Search for the cell housing the specified text and yield its (x, y) center coordinate. 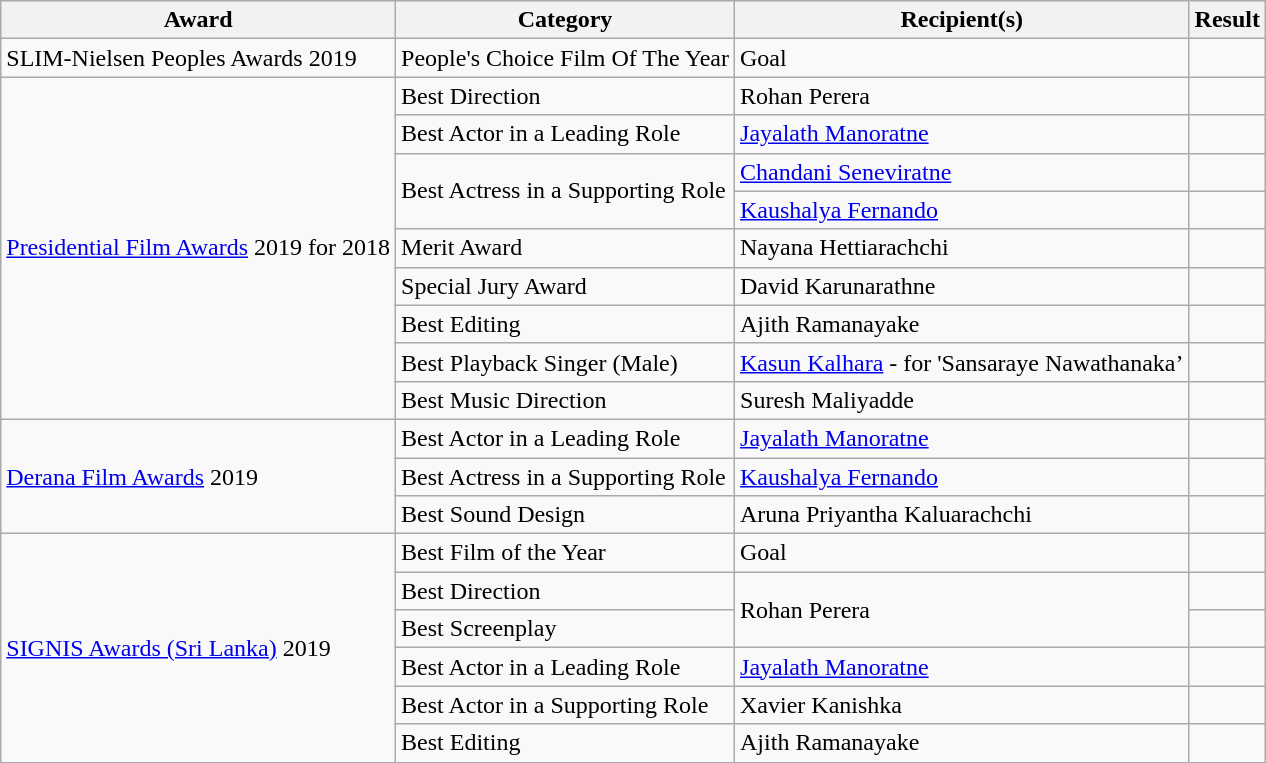
Best Playback Singer (Male) (566, 362)
Chandani Seneviratne (962, 172)
Nayana Hettiarachchi (962, 248)
Category (566, 20)
SIGNIS Awards (Sri Lanka) 2019 (198, 648)
Best Film of the Year (566, 553)
Merit Award (566, 248)
David Karunarathne (962, 286)
Presidential Film Awards 2019 for 2018 (198, 248)
Result (1227, 20)
Best Screenplay (566, 629)
Recipient(s) (962, 20)
Best Music Direction (566, 400)
Best Sound Design (566, 515)
People's Choice Film Of The Year (566, 58)
Special Jury Award (566, 286)
SLIM-Nielsen Peoples Awards 2019 (198, 58)
Suresh Maliyadde (962, 400)
Award (198, 20)
Xavier Kanishka (962, 705)
Aruna Priyantha Kaluarachchi (962, 515)
Derana Film Awards 2019 (198, 476)
Best Actor in a Supporting Role (566, 705)
Kasun Kalhara - for 'Sansaraye Nawathanaka’ (962, 362)
